Return the [X, Y] coordinate for the center point of the cell that contains the specified text.  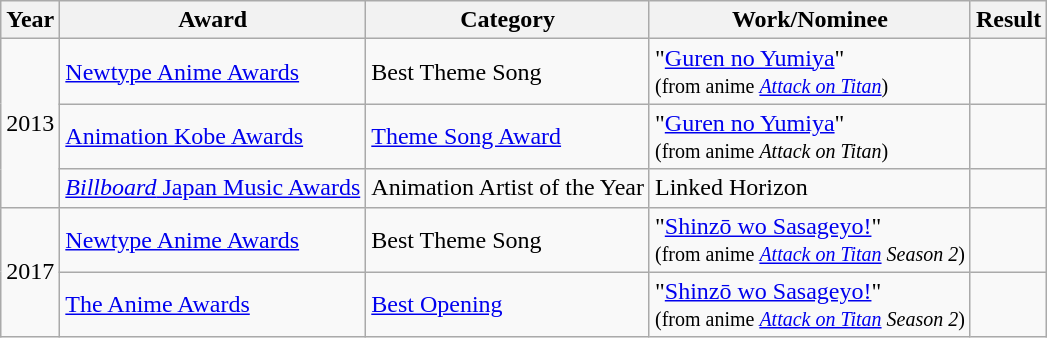
Result [1008, 20]
2017 [30, 272]
Animation Kobe Awards [213, 136]
Animation Artist of the Year [508, 188]
Year [30, 20]
The Anime Awards [213, 304]
Linked Horizon [810, 188]
Work/Nominee [810, 20]
Best Opening [508, 304]
Category [508, 20]
2013 [30, 123]
Award [213, 20]
Billboard Japan Music Awards [213, 188]
Theme Song Award [508, 136]
